Find where the given text appears and provide that cell's center as (X, Y) coordinate. 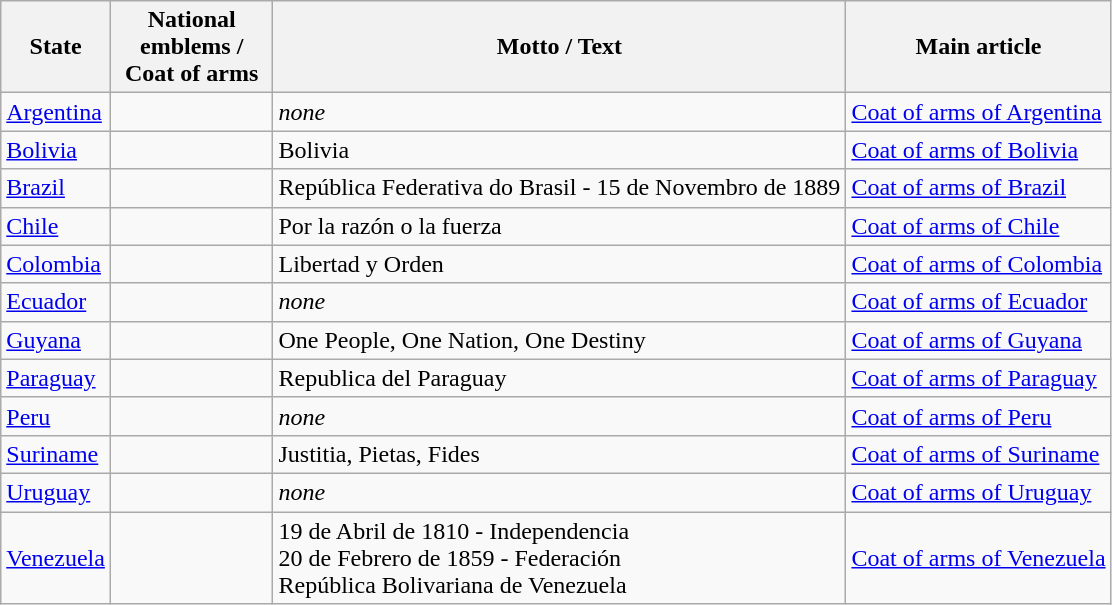
Coat of arms of Bolivia (978, 150)
19 de Abril de 1810 - Independencia20 de Febrero de 1859 - FederaciónRepública Bolivariana de Venezuela (560, 558)
Coat of arms of Colombia (978, 264)
Uruguay (56, 492)
Paraguay (56, 378)
Guyana (56, 340)
Libertad y Orden (560, 264)
Coat of arms of Venezuela (978, 558)
Coat of arms of Brazil (978, 188)
Ecuador (56, 302)
Peru (56, 416)
Main article (978, 47)
Colombia (56, 264)
Coat of arms of Ecuador (978, 302)
Republica del Paraguay (560, 378)
Coat of arms of Paraguay (978, 378)
National emblems / Coat of arms (192, 47)
State (56, 47)
Coat of arms of Suriname (978, 454)
República Federativa do Brasil - 15 de Novembro de 1889 (560, 188)
Brazil (56, 188)
Venezuela (56, 558)
Coat of arms of Argentina (978, 112)
Suriname (56, 454)
Motto / Text (560, 47)
Justitia, Pietas, Fides (560, 454)
Coat of arms of Chile (978, 226)
Coat of arms of Peru (978, 416)
Argentina (56, 112)
Coat of arms of Guyana (978, 340)
One People, One Nation, One Destiny (560, 340)
Por la razón o la fuerza (560, 226)
Chile (56, 226)
Coat of arms of Uruguay (978, 492)
